For the text-containing cell, return its midpoint in [x, y] coordinate format. 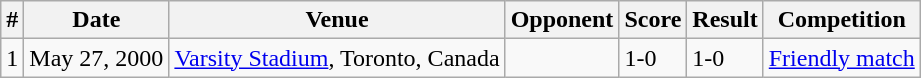
Competition [842, 20]
# [12, 20]
Result [725, 20]
Venue [337, 20]
Opponent [562, 20]
Varsity Stadium, Toronto, Canada [337, 58]
1 [12, 58]
May 27, 2000 [96, 58]
Friendly match [842, 58]
Date [96, 20]
Score [653, 20]
